Scan for the cell matching the given text and deliver its (X, Y) coordinate at center. 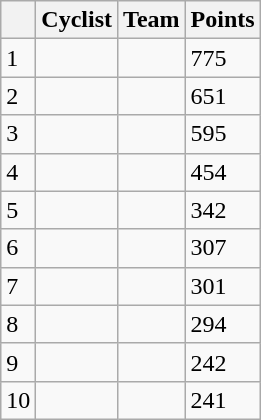
1 (18, 58)
301 (222, 286)
3 (18, 134)
4 (18, 172)
Cyclist (77, 20)
2 (18, 96)
242 (222, 362)
Team (152, 20)
454 (222, 172)
9 (18, 362)
294 (222, 324)
595 (222, 134)
775 (222, 58)
7 (18, 286)
10 (18, 400)
241 (222, 400)
5 (18, 210)
Points (222, 20)
8 (18, 324)
307 (222, 248)
651 (222, 96)
6 (18, 248)
342 (222, 210)
